Pinpoint the cell where the given text exists, returning its [X, Y] midpoint coordinate. 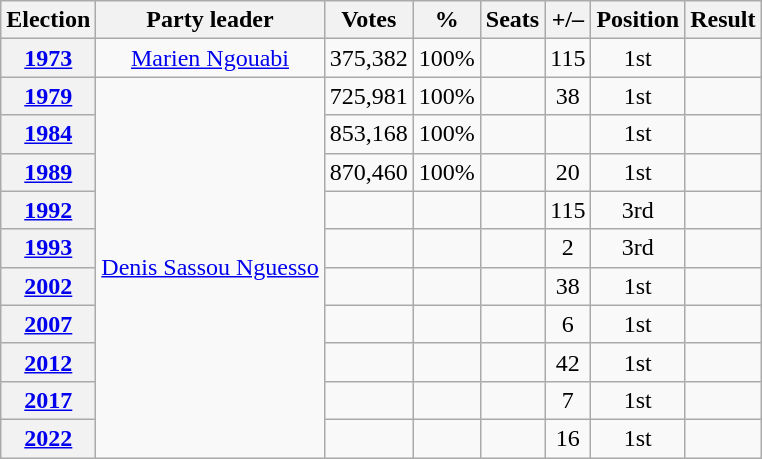
+/– [568, 20]
1992 [48, 210]
Votes [368, 20]
Seats [512, 20]
1993 [48, 248]
Marien Ngouabi [210, 58]
Election [48, 20]
2012 [48, 362]
1979 [48, 96]
1973 [48, 58]
2022 [48, 438]
Result [723, 20]
375,382 [368, 58]
870,460 [368, 172]
7 [568, 400]
1989 [48, 172]
2 [568, 248]
2002 [48, 286]
6 [568, 324]
1984 [48, 134]
Position [638, 20]
% [446, 20]
42 [568, 362]
Party leader [210, 20]
725,981 [368, 96]
853,168 [368, 134]
Denis Sassou Nguesso [210, 268]
16 [568, 438]
2017 [48, 400]
20 [568, 172]
2007 [48, 324]
